Output the [x, y] coordinate of the center of the cell containing the given text.  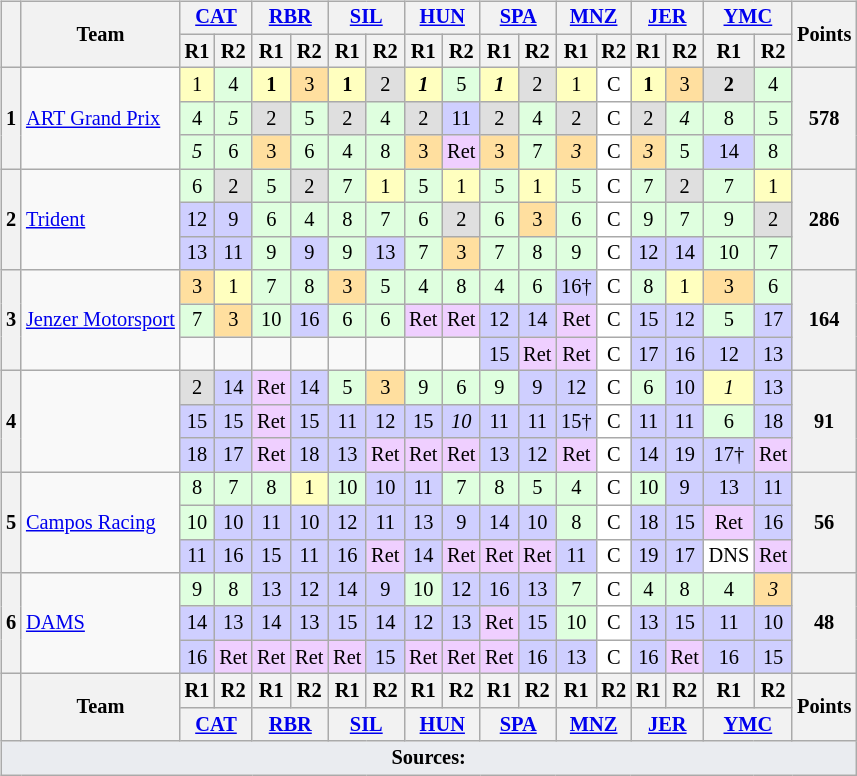
Jenzer Motorsport [100, 320]
Campos Racing [100, 522]
DNS [729, 556]
16† [576, 287]
Trident [100, 220]
Sources: [428, 758]
286 [824, 220]
91 [824, 422]
164 [824, 320]
15† [576, 422]
ART Grand Prix [100, 118]
DAMS [100, 624]
48 [824, 624]
56 [824, 522]
578 [824, 118]
17† [729, 455]
